Return [X, Y] of the center of cell containing provided text 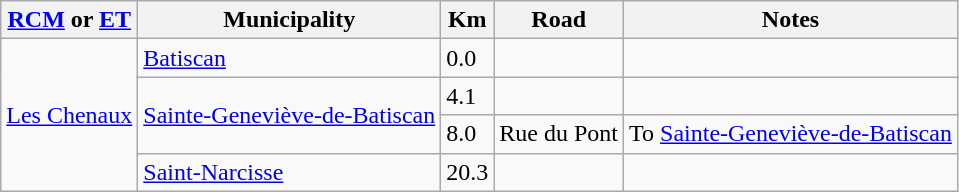
0.0 [468, 58]
4.1 [468, 96]
Road [559, 20]
Sainte-Geneviève-de-Batiscan [290, 115]
8.0 [468, 134]
Km [468, 20]
Municipality [290, 20]
20.3 [468, 172]
Les Chenaux [70, 115]
To Sainte-Geneviève-de-Batiscan [791, 134]
RCM or ET [70, 20]
Batiscan [290, 58]
Notes [791, 20]
Rue du Pont [559, 134]
Saint-Narcisse [290, 172]
